Provide the [x, y] coordinate of the cell's center where the given text is located.  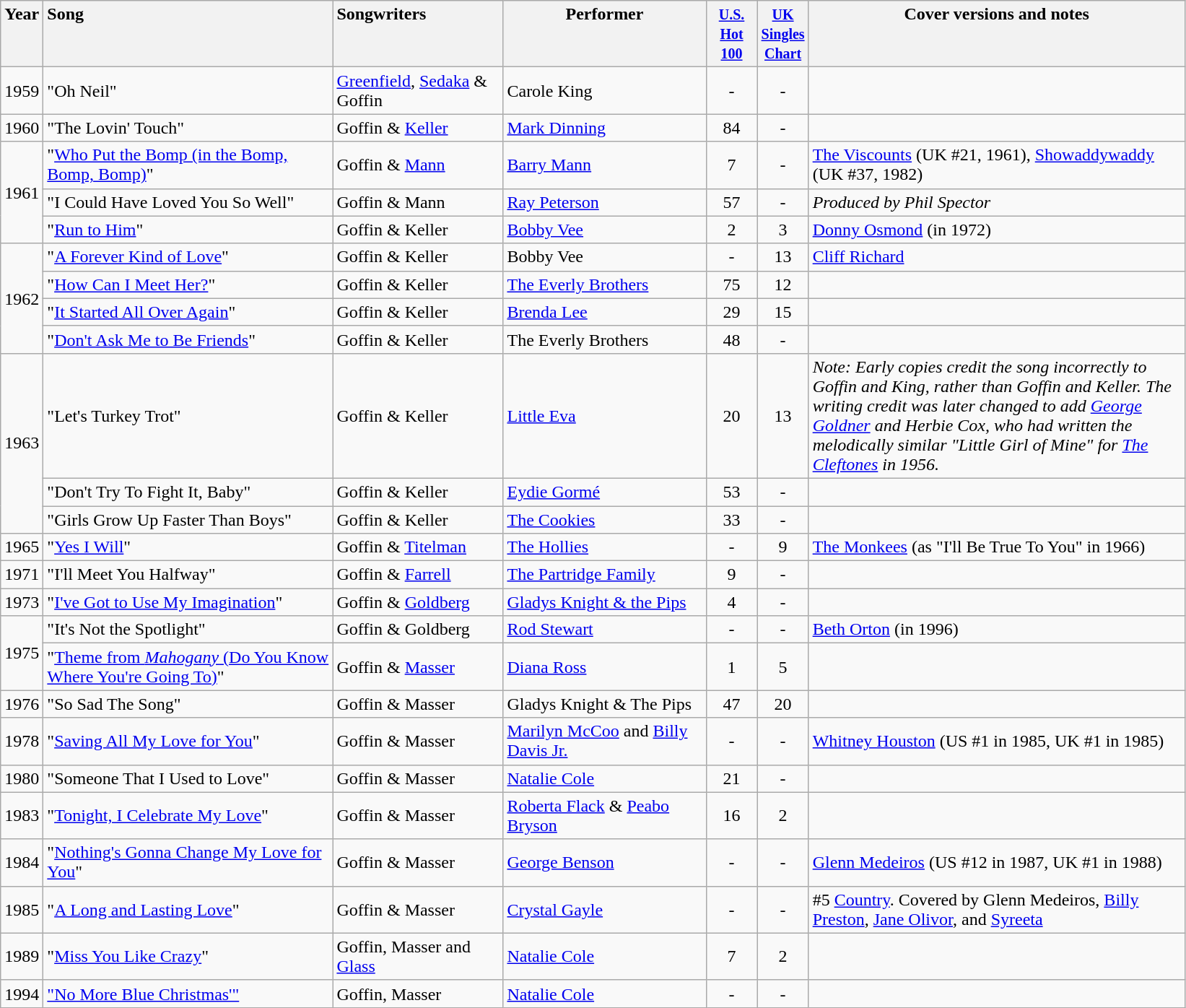
"Girls Grow Up Faster Than Boys" [188, 519]
#5 Country. Covered by Glenn Medeiros, Billy Preston, Jane Olivor, and Syreeta [996, 910]
15 [782, 312]
1976 [22, 704]
Performer [605, 34]
Carole King [605, 91]
"Don't Ask Me to Be Friends" [188, 339]
1 [732, 667]
1962 [22, 298]
47 [732, 704]
Mark Dinning [605, 128]
1978 [22, 741]
1963 [22, 443]
16 [732, 816]
1975 [22, 653]
1980 [22, 778]
"Yes I Will" [188, 547]
Goffin & Titelman [418, 547]
"Run to Him" [188, 230]
Produced by Phil Spector [996, 202]
Crystal Gayle [605, 910]
Cliff Richard [996, 257]
"Let's Turkey Trot" [188, 416]
Goffin, Masser [418, 994]
Roberta Flack & Peabo Bryson [605, 816]
Year [22, 34]
1960 [22, 128]
1989 [22, 956]
"Oh Neil" [188, 91]
29 [732, 312]
Brenda Lee [605, 312]
Ray Peterson [605, 202]
"Who Put the Bomp (in the Bomp, Bomp, Bomp)" [188, 165]
"Theme from Mahogany (Do You Know Where You're Going To)" [188, 667]
"A Forever Kind of Love" [188, 257]
The Cookies [605, 519]
"I've Got to Use My Imagination" [188, 602]
Song [188, 34]
"Someone That I Used to Love" [188, 778]
"I'll Meet You Halfway" [188, 575]
Goffin, Masser and Glass [418, 956]
Cover versions and notes [996, 34]
The Hollies [605, 547]
The Monkees (as "I'll Be True To You" in 1966) [996, 547]
1961 [22, 192]
1973 [22, 602]
4 [732, 602]
"Tonight, I Celebrate My Love" [188, 816]
Donny Osmond (in 1972) [996, 230]
Glenn Medeiros (US #12 in 1987, UK #1 in 1988) [996, 862]
53 [732, 492]
5 [782, 667]
Greenfield, Sedaka & Goffin [418, 91]
1983 [22, 816]
Barry Mann [605, 165]
33 [732, 519]
Gladys Knight & the Pips [605, 602]
The Viscounts (UK #21, 1961), Showaddywaddy (UK #37, 1982) [996, 165]
Rod Stewart [605, 630]
Marilyn McCoo and Billy Davis Jr. [605, 741]
Beth Orton (in 1996) [996, 630]
"A Long and Lasting Love" [188, 910]
57 [732, 202]
"I Could Have Loved You So Well" [188, 202]
1971 [22, 575]
Eydie Gormé [605, 492]
"Nothing's Gonna Change My Love for You" [188, 862]
1985 [22, 910]
3 [782, 230]
George Benson [605, 862]
"Miss You Like Crazy" [188, 956]
75 [732, 284]
84 [732, 128]
Diana Ross [605, 667]
"Saving All My Love for You" [188, 741]
Goffin & Farrell [418, 575]
12 [782, 284]
"No More Blue Christmas'" [188, 994]
"It's Not the Spotlight" [188, 630]
Whitney Houston (US #1 in 1985, UK #1 in 1985) [996, 741]
Songwriters [418, 34]
48 [732, 339]
"Don't Try To Fight It, Baby" [188, 492]
The Partridge Family [605, 575]
1994 [22, 994]
Little Eva [605, 416]
"The Lovin' Touch" [188, 128]
21 [732, 778]
"It Started All Over Again" [188, 312]
1965 [22, 547]
UK Singles Chart [782, 34]
1984 [22, 862]
"How Can I Meet Her?" [188, 284]
U.S. Hot 100 [732, 34]
"So Sad The Song" [188, 704]
1959 [22, 91]
Gladys Knight & The Pips [605, 704]
